For the text-containing cell, return its midpoint in (X, Y) coordinate format. 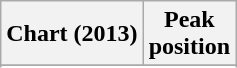
Peakposition (189, 34)
Chart (2013) (72, 34)
